Detect which cell encompasses the target text, then output its [X, Y] center coordinate. 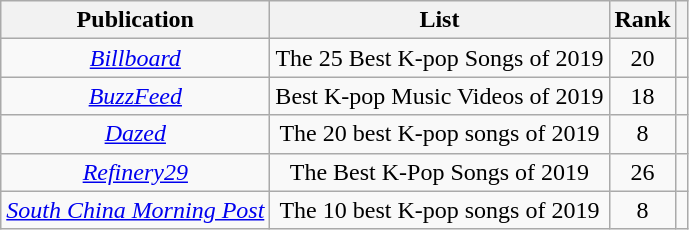
Rank [642, 20]
South China Morning Post [136, 210]
Best K-pop Music Videos of 2019 [440, 96]
BuzzFeed [136, 96]
20 [642, 58]
The 25 Best K-pop Songs of 2019 [440, 58]
The Best K-Pop Songs of 2019 [440, 172]
Publication [136, 20]
List [440, 20]
26 [642, 172]
The 10 best K-pop songs of 2019 [440, 210]
Billboard [136, 58]
The 20 best K-pop songs of 2019 [440, 134]
Dazed [136, 134]
Refinery29 [136, 172]
18 [642, 96]
